Pinpoint the cell where the given text exists, returning its (X, Y) midpoint coordinate. 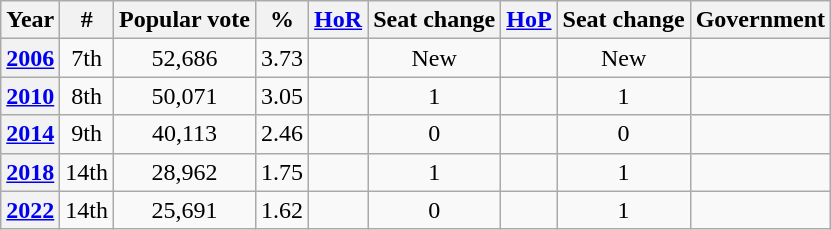
2010 (30, 96)
% (282, 20)
2006 (30, 58)
2022 (30, 210)
Year (30, 20)
Government (760, 20)
2.46 (282, 134)
52,686 (185, 58)
1.75 (282, 172)
28,962 (185, 172)
3.05 (282, 96)
3.73 (282, 58)
7th (87, 58)
# (87, 20)
40,113 (185, 134)
HoP (529, 20)
50,071 (185, 96)
1.62 (282, 210)
25,691 (185, 210)
8th (87, 96)
2014 (30, 134)
2018 (30, 172)
9th (87, 134)
HoR (338, 20)
Popular vote (185, 20)
